Determine the (x, y) coordinate at the center of the cell enclosing the given text.  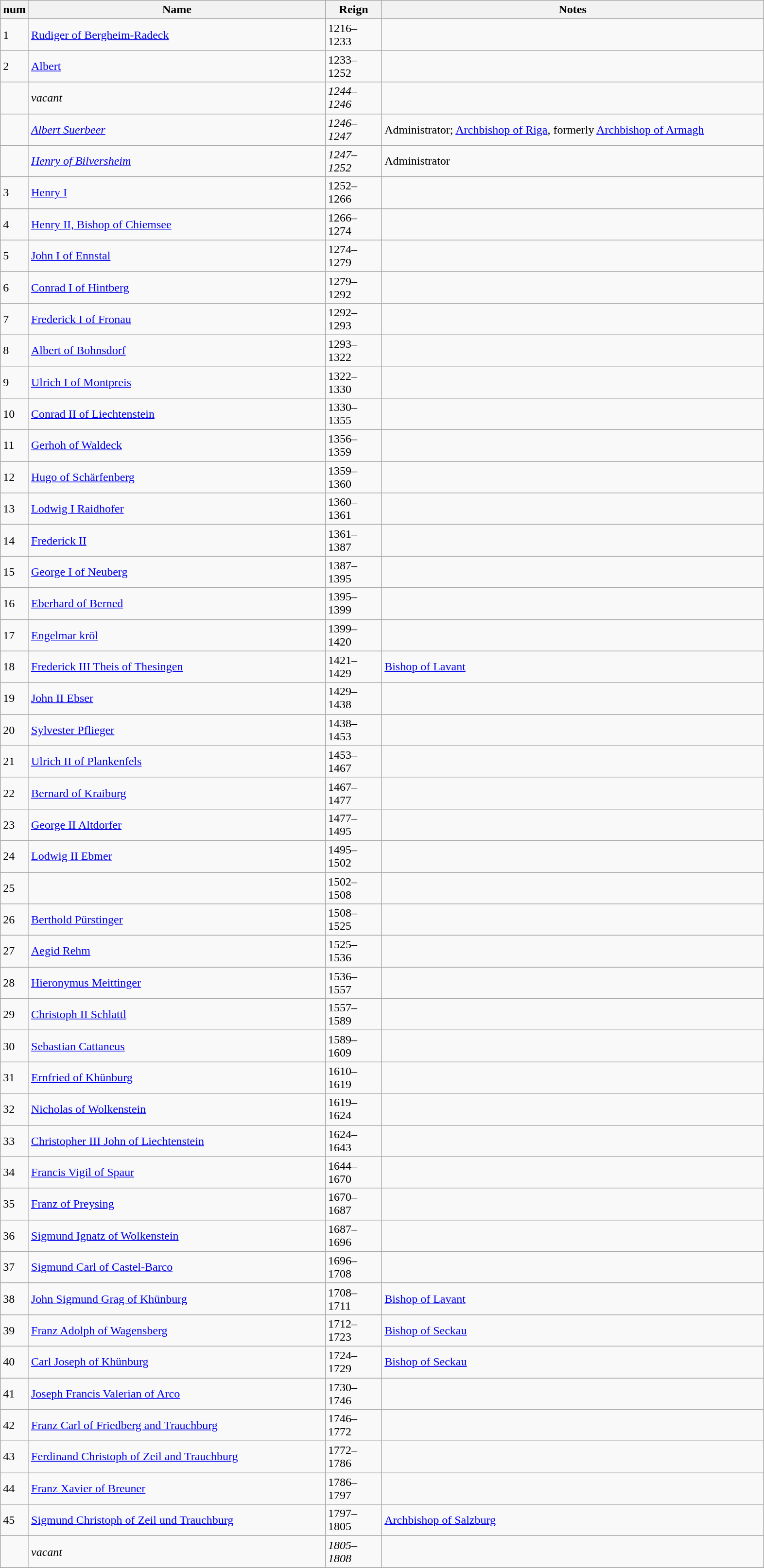
Ferdinand Christoph of Zeil and Trauchburg (177, 1457)
42 (15, 1425)
Franz Adolph of Wagensberg (177, 1330)
1252–1266 (354, 192)
George I of Neuberg (177, 572)
Gerhoh of Waldeck (177, 446)
Archbishop of Salzburg (573, 1520)
Lodwig II Ebmer (177, 856)
1724–1729 (354, 1362)
Eberhard of Berned (177, 603)
Notes (573, 10)
1797–1805 (354, 1520)
1216–1233 (354, 35)
Henry II, Bishop of Chiemsee (177, 224)
Lodwig I Raidhofer (177, 509)
29 (15, 1014)
1399–1420 (354, 635)
George II Altdorfer (177, 825)
11 (15, 446)
1266–1274 (354, 224)
Franz Carl of Friedberg and Trauchburg (177, 1425)
8 (15, 351)
Ulrich II of Plankenfels (177, 762)
3 (15, 192)
1772–1786 (354, 1457)
Christoph II Schlattl (177, 1014)
15 (15, 572)
1805–1808 (354, 1551)
Christopher III John of Liechtenstein (177, 1141)
27 (15, 951)
Reign (354, 10)
1712–1723 (354, 1330)
1730–1746 (354, 1393)
1589–1609 (354, 1046)
Henry of Bilversheim (177, 161)
14 (15, 540)
33 (15, 1141)
Rudiger of Bergheim-Radeck (177, 35)
Conrad II of Liechtenstein (177, 414)
45 (15, 1520)
7 (15, 319)
Joseph Francis Valerian of Arco (177, 1393)
num (15, 10)
Conrad I of Hintberg (177, 288)
Aegid Rehm (177, 951)
1786–1797 (354, 1488)
17 (15, 635)
1395–1399 (354, 603)
34 (15, 1173)
36 (15, 1236)
1429–1438 (354, 699)
Carl Joseph of Khünburg (177, 1362)
1453–1467 (354, 762)
Frederick II (177, 540)
Nicholas of Wolkenstein (177, 1109)
20 (15, 730)
13 (15, 509)
1495–1502 (354, 856)
1696–1708 (354, 1267)
Hugo of Schärfenberg (177, 477)
22 (15, 793)
6 (15, 288)
Frederick III Theis of Thesingen (177, 666)
1421–1429 (354, 666)
41 (15, 1393)
Administrator (573, 161)
1274–1279 (354, 256)
2 (15, 66)
Sylvester Pflieger (177, 730)
Berthold Pürstinger (177, 920)
1746–1772 (354, 1425)
Albert of Bohnsdorf (177, 351)
16 (15, 603)
Henry I (177, 192)
28 (15, 983)
30 (15, 1046)
1508–1525 (354, 920)
1708–1711 (354, 1299)
44 (15, 1488)
1502–1508 (354, 888)
Franz of Preysing (177, 1204)
John I of Ennstal (177, 256)
Administrator; Archbishop of Riga, formerly Archbishop of Armagh (573, 129)
Sigmund Ignatz of Wolkenstein (177, 1236)
1644–1670 (354, 1173)
1477–1495 (354, 825)
26 (15, 920)
24 (15, 856)
12 (15, 477)
23 (15, 825)
1359–1360 (354, 477)
38 (15, 1299)
Ulrich I of Montpreis (177, 382)
37 (15, 1267)
1387–1395 (354, 572)
1610–1619 (354, 1077)
1233–1252 (354, 66)
Ernfried of Khünburg (177, 1077)
39 (15, 1330)
1687–1696 (354, 1236)
1246–1247 (354, 129)
1247–1252 (354, 161)
1 (15, 35)
1670–1687 (354, 1204)
1361–1387 (354, 540)
21 (15, 762)
4 (15, 224)
John II Ebser (177, 699)
19 (15, 699)
Engelmar kröl (177, 635)
1360–1361 (354, 509)
5 (15, 256)
Francis Vigil of Spaur (177, 1173)
35 (15, 1204)
1525–1536 (354, 951)
John Sigmund Grag of Khünburg (177, 1299)
1279–1292 (354, 288)
9 (15, 382)
1244–1246 (354, 98)
1624–1643 (354, 1141)
1438–1453 (354, 730)
Sebastian Cattaneus (177, 1046)
18 (15, 666)
31 (15, 1077)
25 (15, 888)
32 (15, 1109)
1293–1322 (354, 351)
Frederick I of Fronau (177, 319)
10 (15, 414)
1619–1624 (354, 1109)
1322–1330 (354, 382)
Hieronymus Meittinger (177, 983)
Franz Xavier of Breuner (177, 1488)
1467–1477 (354, 793)
Sigmund Carl of Castel-Barco (177, 1267)
1356–1359 (354, 446)
Albert Suerbeer (177, 129)
Name (177, 10)
1557–1589 (354, 1014)
1536–1557 (354, 983)
1292–1293 (354, 319)
1330–1355 (354, 414)
Bernard of Kraiburg (177, 793)
40 (15, 1362)
Albert (177, 66)
43 (15, 1457)
Sigmund Christoph of Zeil und Trauchburg (177, 1520)
